Return the (X, Y) coordinate for the center point of the cell that contains the specified text.  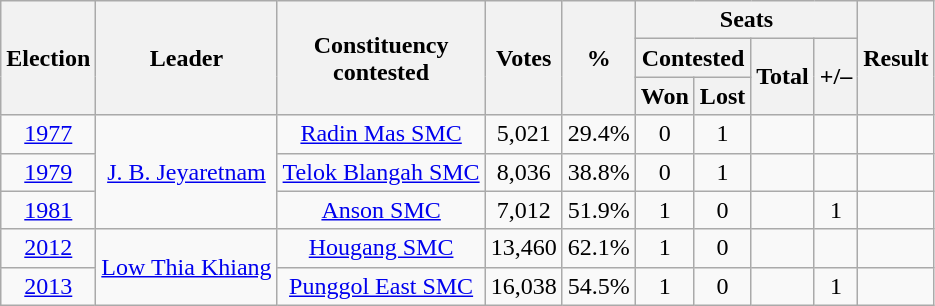
Punggol East SMC (381, 286)
62.1% (598, 248)
16,038 (524, 286)
Won (664, 96)
Seats (746, 20)
51.9% (598, 210)
38.8% (598, 172)
7,012 (524, 210)
2013 (48, 286)
2012 (48, 248)
Contested (693, 58)
13,460 (524, 248)
Lost (722, 96)
Votes (524, 58)
Radin Mas SMC (381, 134)
5,021 (524, 134)
Hougang SMC (381, 248)
Constituencycontested (381, 58)
54.5% (598, 286)
Election (48, 58)
J. B. Jeyaretnam (186, 172)
Low Thia Khiang (186, 267)
1979 (48, 172)
% (598, 58)
+/– (836, 77)
1977 (48, 134)
1981 (48, 210)
8,036 (524, 172)
Telok Blangah SMC (381, 172)
Leader (186, 58)
Result (896, 58)
29.4% (598, 134)
Anson SMC (381, 210)
Total (783, 77)
